Output the [X, Y] coordinate of the center of the cell containing the given text.  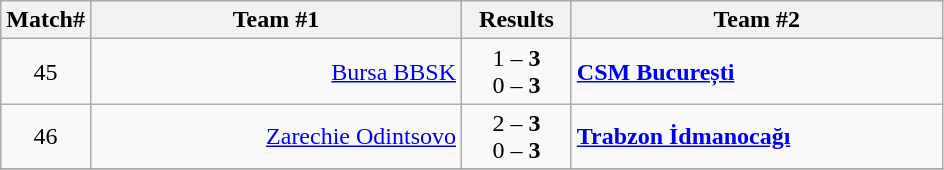
CSM București [756, 72]
Team #1 [276, 20]
Match# [46, 20]
Zarechie Odintsovo [276, 136]
Bursa BBSK [276, 72]
2 – 3 0 – 3 [517, 136]
Trabzon İdmanocağı [756, 136]
Results [517, 20]
45 [46, 72]
1 – 3 0 – 3 [517, 72]
Team #2 [756, 20]
46 [46, 136]
